Return the [x, y] coordinate for the center point of the cell that contains the specified text.  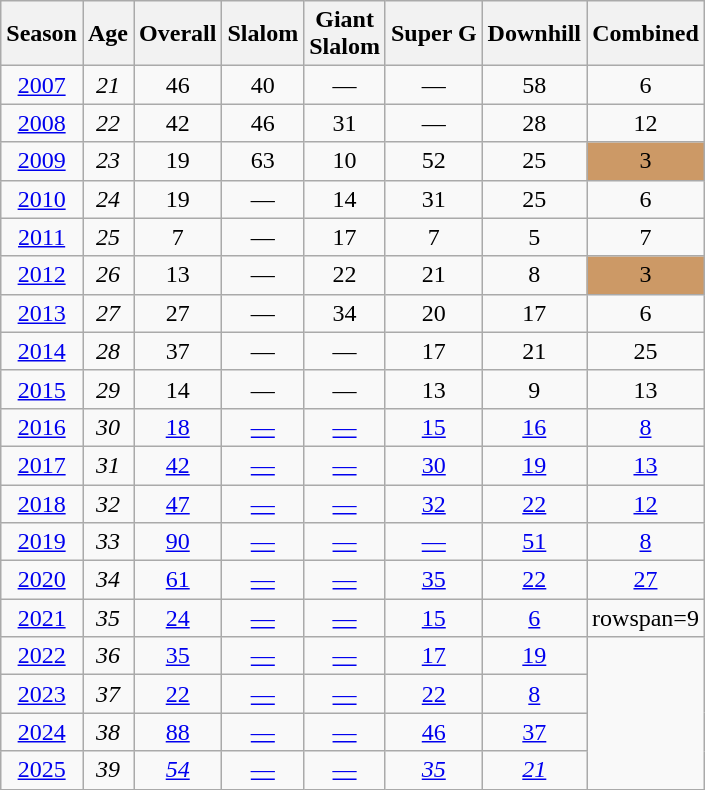
2022 [42, 656]
18 [178, 427]
2012 [42, 275]
2024 [42, 732]
5 [534, 237]
Slalom [263, 34]
GiantSlalom [345, 34]
Age [108, 34]
63 [263, 161]
Combined [646, 34]
38 [108, 732]
Super G [434, 34]
58 [534, 85]
51 [534, 542]
10 [345, 161]
88 [178, 732]
90 [178, 542]
40 [263, 85]
2013 [42, 313]
Downhill [534, 34]
36 [108, 656]
2016 [42, 427]
9 [534, 389]
2014 [42, 351]
16 [534, 427]
2023 [42, 694]
26 [108, 275]
Overall [178, 34]
Season [42, 34]
2025 [42, 770]
2018 [42, 503]
23 [108, 161]
2020 [42, 580]
2015 [42, 389]
33 [108, 542]
rowspan=9 [646, 618]
2011 [42, 237]
2009 [42, 161]
61 [178, 580]
29 [108, 389]
2008 [42, 123]
54 [178, 770]
20 [434, 313]
2010 [42, 199]
39 [108, 770]
47 [178, 503]
2021 [42, 618]
2007 [42, 85]
2017 [42, 465]
2019 [42, 542]
52 [434, 161]
